Output the [x, y] coordinate of the center of the cell containing the given text.  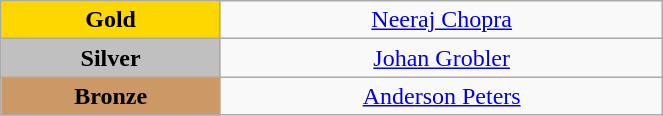
Silver [111, 58]
Johan Grobler [441, 58]
Bronze [111, 96]
Gold [111, 20]
Anderson Peters [441, 96]
Neeraj Chopra [441, 20]
